Provide the [X, Y] coordinate of the cell's center where the given text is located.  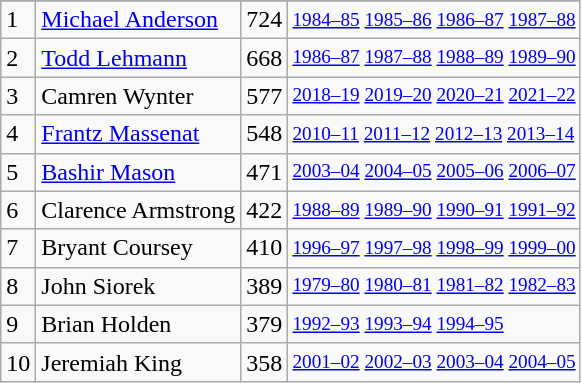
1984–85 1985–86 1986–87 1987–88 [434, 20]
577 [264, 96]
3 [18, 96]
389 [264, 286]
Clarence Armstrong [138, 210]
422 [264, 210]
1 [18, 20]
1986–87 1987–88 1988–89 1989–90 [434, 58]
Frantz Massenat [138, 134]
2003–04 2004–05 2005–06 2006–07 [434, 172]
7 [18, 248]
1988–89 1989–90 1990–91 1991–92 [434, 210]
5 [18, 172]
358 [264, 362]
9 [18, 324]
Bryant Coursey [138, 248]
8 [18, 286]
Bashir Mason [138, 172]
410 [264, 248]
724 [264, 20]
668 [264, 58]
2018–19 2019–20 2020–21 2021–22 [434, 96]
6 [18, 210]
Brian Holden [138, 324]
John Siorek [138, 286]
2 [18, 58]
10 [18, 362]
379 [264, 324]
Michael Anderson [138, 20]
2001–02 2002–03 2003–04 2004–05 [434, 362]
Camren Wynter [138, 96]
1992–93 1993–94 1994–95 [434, 324]
4 [18, 134]
548 [264, 134]
471 [264, 172]
1979–80 1980–81 1981–82 1982–83 [434, 286]
2010–11 2011–12 2012–13 2013–14 [434, 134]
Jeremiah King [138, 362]
Todd Lehmann [138, 58]
1996–97 1997–98 1998–99 1999–00 [434, 248]
